Find where the given text appears and provide that cell's center as [x, y] coordinate. 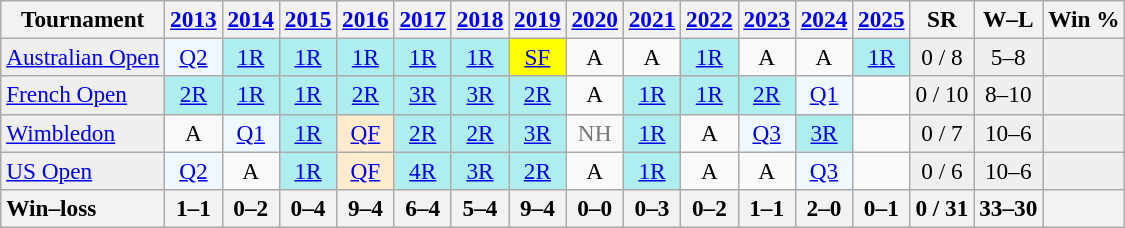
2023 [766, 19]
Wimbledon [83, 133]
SR [942, 19]
2022 [710, 19]
0–1 [882, 208]
US Open [83, 170]
4R [422, 170]
2019 [538, 19]
Australian Open [83, 57]
SF [538, 57]
2017 [422, 19]
French Open [83, 95]
33–30 [1008, 208]
2016 [366, 19]
0 / 7 [942, 133]
2–0 [824, 208]
0–3 [652, 208]
Tournament [83, 19]
5–8 [1008, 57]
0 / 10 [942, 95]
W–L [1008, 19]
2024 [824, 19]
0–4 [308, 208]
0 / 6 [942, 170]
0 / 8 [942, 57]
Win–loss [83, 208]
8–10 [1008, 95]
0 / 31 [942, 208]
2025 [882, 19]
5–4 [480, 208]
0–0 [594, 208]
2013 [194, 19]
2018 [480, 19]
2020 [594, 19]
2015 [308, 19]
Win % [1084, 19]
2021 [652, 19]
NH [594, 133]
6–4 [422, 208]
2014 [250, 19]
